Identify which cell holds the provided text, then report its (x, y) central coordinate. 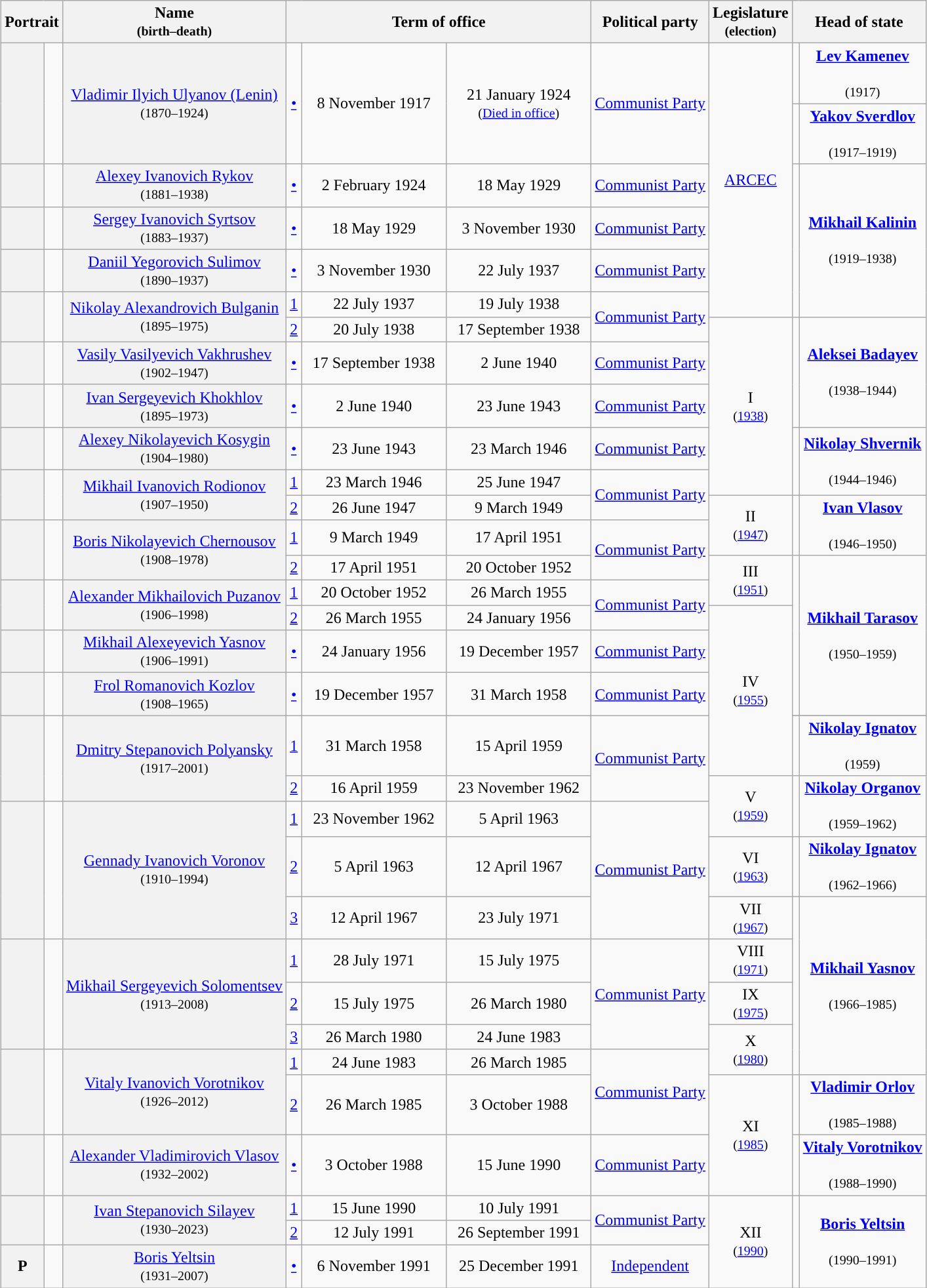
19 July 1938 (519, 304)
VIII(1971) (751, 960)
16 April 1959 (374, 788)
Vladimir Orlov(1985–1988) (863, 1104)
Nikolay Alexandrovich Bulganin(1895–1975) (174, 317)
Head of state (859, 22)
Ivan Stepanovich Silayev(1930–2023) (174, 1220)
X(1980) (751, 1049)
28 July 1971 (374, 960)
Alexander Vladimirovich Vlasov(1932–2002) (174, 1165)
Mikhail Ivanovich Rodionov(1907–1950) (174, 494)
Mikhail Tarasov(1950–1959) (863, 635)
Mikhail Yasnov(1966–1985) (863, 985)
II(1947) (751, 525)
10 July 1991 (519, 1207)
23 July 1971 (519, 918)
25 December 1991 (519, 1267)
Nikolay Organov(1959–1962) (863, 806)
Ivan Vlasov(1946–1950) (863, 525)
Vitaly Ivanovich Vorotnikov(1926–2012) (174, 1092)
Boris Yeltsin(1990–1991) (863, 1241)
Boris Nikolayevich Chernousov(1908–1978) (174, 550)
2 February 1924 (374, 185)
25 June 1947 (519, 482)
8 November 1917 (374, 104)
VII(1967) (751, 918)
Mikhail Kalinin(1919–1938) (863, 240)
Vladimir Ilyich Ulyanov (Lenin)(1870–1924) (174, 104)
P (23, 1267)
Alexey Ivanovich Rykov(1881–1938) (174, 185)
I(1938) (751, 405)
Yakov Sverdlov(1917–1919) (863, 134)
Ivan Sergeyevich Khokhlov(1895–1973) (174, 405)
ARCEC (751, 180)
15 April 1959 (519, 746)
Legislature(election) (751, 22)
IX(1975) (751, 1003)
26 September 1991 (519, 1233)
Mikhail Alexeyevich Yasnov(1906–1991) (174, 652)
20 July 1938 (374, 329)
Boris Yeltsin(1931–2007) (174, 1267)
IV(1955) (751, 691)
VI(1963) (751, 866)
Frol Romanovich Kozlov(1908–1965) (174, 694)
Term of office (439, 22)
Name(birth–death) (174, 22)
Alexey Nikolayevich Kosygin(1904–1980) (174, 449)
III(1951) (751, 580)
Lev Kamenev(1917) (863, 73)
Gennady Ivanovich Voronov(1910–1994) (174, 870)
Vitaly Vorotnikov(1988–1990) (863, 1165)
Political party (650, 22)
XII(1990) (751, 1241)
Nikolay Shvernik(1944–1946) (863, 460)
Daniil Yegorovich Sulimov(1890–1937) (174, 270)
26 June 1947 (374, 507)
XI(1985) (751, 1135)
Nikolay Ignatov(1959) (863, 746)
12 July 1991 (374, 1233)
Alexander Mikhailovich Puzanov(1906–1998) (174, 605)
Mikhail Sergeyevich Solomentsev(1913–2008) (174, 994)
Aleksei Badayev(1938–1944) (863, 372)
Sergey Ivanovich Syrtsov(1883–1937) (174, 228)
Dmitry Stepanovich Polyansky(1917–2001) (174, 758)
Vasily Vasilyevich Vakhrushev(1902–1947) (174, 363)
Nikolay Ignatov(1962–1966) (863, 866)
V(1959) (751, 806)
Portrait (32, 22)
6 November 1991 (374, 1267)
21 January 1924(Died in office) (519, 104)
Independent (650, 1267)
